Scan for the cell matching the given text and deliver its [X, Y] coordinate at center. 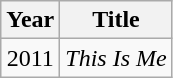
This Is Me [116, 58]
2011 [30, 58]
Title [116, 20]
Year [30, 20]
